Return (x, y) of the center of cell containing provided text 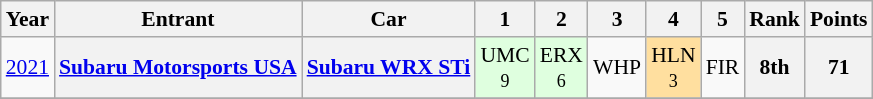
Subaru Motorsports USA (178, 68)
2 (562, 19)
Year (28, 19)
2021 (28, 68)
3 (617, 19)
Entrant (178, 19)
8th (774, 68)
Car (389, 19)
4 (673, 19)
Rank (774, 19)
WHP (617, 68)
UMC9 (504, 68)
ERX6 (562, 68)
71 (839, 68)
5 (723, 19)
Subaru WRX STi (389, 68)
Points (839, 19)
FIR (723, 68)
1 (504, 19)
HLN3 (673, 68)
